Provide the [x, y] coordinate of the cell's center where the given text is located.  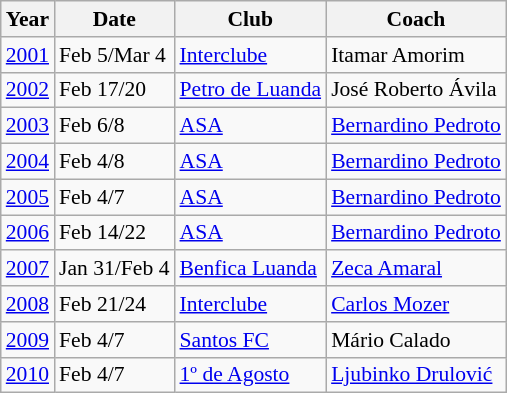
Feb 6/8 [114, 126]
Feb 21/24 [114, 304]
2009 [28, 340]
Zeca Amaral [416, 269]
Carlos Mozer [416, 304]
Itamar Amorim [416, 55]
Feb 5/Mar 4 [114, 55]
Feb 4/8 [114, 162]
José Roberto Ávila [416, 90]
2003 [28, 126]
Date [114, 19]
2008 [28, 304]
Ljubinko Drulović [416, 375]
2010 [28, 375]
Benfica Luanda [251, 269]
2001 [28, 55]
1º de Agosto [251, 375]
2004 [28, 162]
2002 [28, 90]
2005 [28, 197]
Petro de Luanda [251, 90]
Feb 17/20 [114, 90]
Santos FC [251, 340]
Coach [416, 19]
Mário Calado [416, 340]
Year [28, 19]
2007 [28, 269]
Jan 31/Feb 4 [114, 269]
Feb 14/22 [114, 233]
Club [251, 19]
2006 [28, 233]
